Determine the (X, Y) coordinate at the center of the cell enclosing the given text.  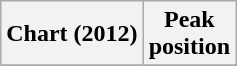
Peakposition (189, 34)
Chart (2012) (72, 34)
